Output the (x, y) coordinate of the center of the cell containing the given text.  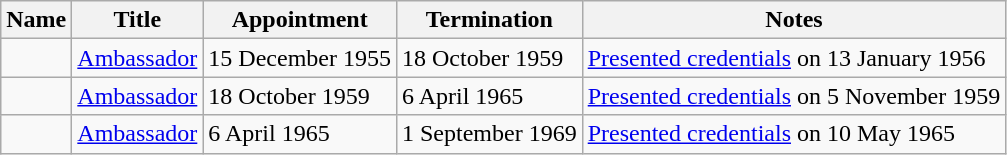
Appointment (300, 20)
15 December 1955 (300, 58)
Presented credentials on 13 January 1956 (794, 58)
Title (138, 20)
Notes (794, 20)
Name (36, 20)
Presented credentials on 5 November 1959 (794, 96)
Termination (489, 20)
1 September 1969 (489, 134)
Presented credentials on 10 May 1965 (794, 134)
